Detect which cell encompasses the target text, then output its [X, Y] center coordinate. 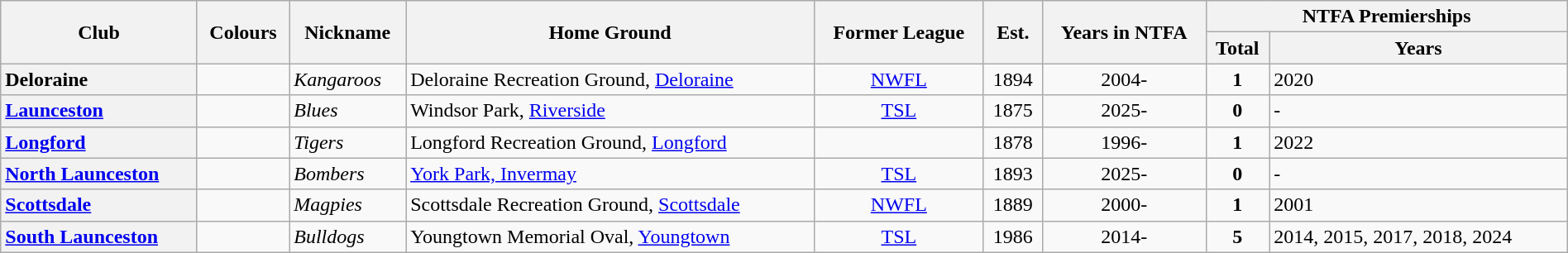
Total [1237, 48]
Tigers [347, 142]
Bulldogs [347, 236]
Years [1419, 48]
Longford [99, 142]
1878 [1012, 142]
Blues [347, 111]
Longford Recreation Ground, Longford [610, 142]
Deloraine [99, 79]
2014- [1124, 236]
Years in NTFA [1124, 32]
2014, 2015, 2017, 2018, 2024 [1419, 236]
York Park, Invermay [610, 174]
1875 [1012, 111]
2022 [1419, 142]
Scottsdale [99, 205]
1996- [1124, 142]
1986 [1012, 236]
Launceston [99, 111]
1893 [1012, 174]
Nickname [347, 32]
Est. [1012, 32]
2020 [1419, 79]
Youngtown Memorial Oval, Youngtown [610, 236]
Deloraine Recreation Ground, Deloraine [610, 79]
2000- [1124, 205]
1894 [1012, 79]
South Launceston [99, 236]
Magpies [347, 205]
1889 [1012, 205]
2004- [1124, 79]
Windsor Park, Riverside [610, 111]
North Launceston [99, 174]
Former League [898, 32]
5 [1237, 236]
NTFA Premierships [1386, 17]
Club [99, 32]
2001 [1419, 205]
Kangaroos [347, 79]
Bombers [347, 174]
Colours [243, 32]
Scottsdale Recreation Ground, Scottsdale [610, 205]
Home Ground [610, 32]
